Identify which cell holds the provided text, then report its (x, y) central coordinate. 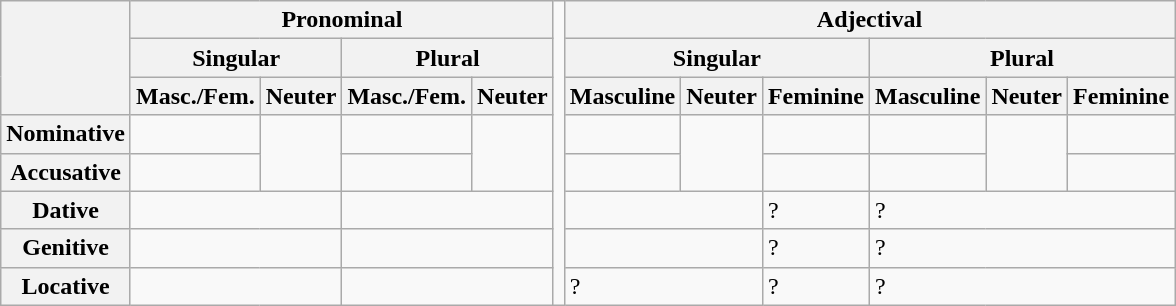
Dative (66, 210)
Pronominal (342, 20)
Locative (66, 286)
Nominative (66, 134)
Genitive (66, 248)
Adjectival (869, 20)
Accusative (66, 172)
